For the text-containing cell, return its midpoint in (X, Y) coordinate format. 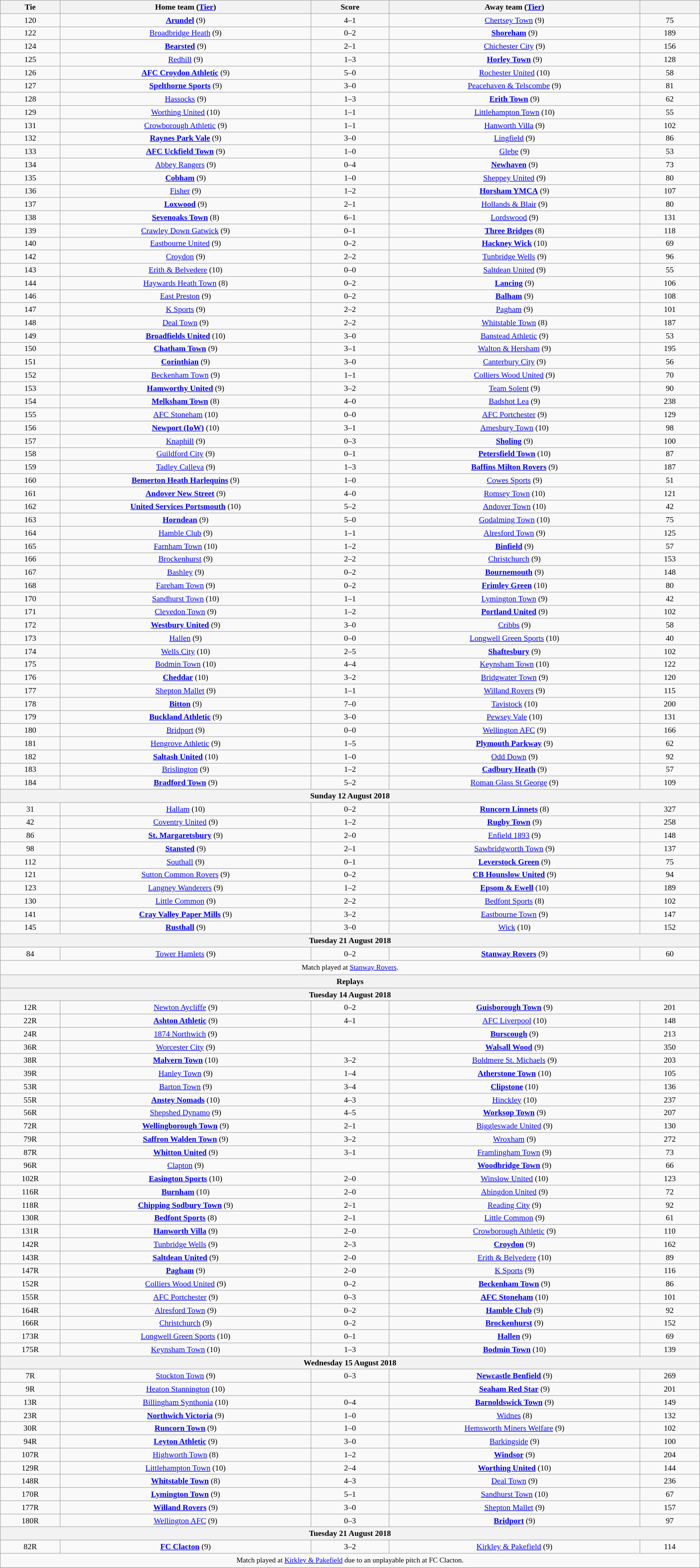
United Services Portsmouth (10) (185, 507)
Hollands & Blair (9) (515, 204)
Clevedon Town (9) (185, 612)
96R (30, 1166)
272 (670, 1139)
Hamworthy United (9) (185, 388)
Hanley Town (9) (185, 1073)
1–5 (350, 743)
84 (30, 954)
175R (30, 1349)
61 (670, 1218)
173R (30, 1337)
180 (30, 730)
184 (30, 783)
126 (30, 73)
203 (670, 1060)
Badshot Lea (9) (515, 402)
118 (670, 231)
6–1 (350, 217)
Cheddar (10) (185, 678)
161 (30, 494)
Sholing (9) (515, 441)
Saffron Walden Town (9) (185, 1139)
133 (30, 152)
Lingfield (9) (515, 138)
Hengrove Athletic (9) (185, 743)
Lordswood (9) (515, 217)
Chipping Sodbury Town (9) (185, 1205)
Hassocks (9) (185, 99)
Hallam (10) (185, 809)
Replays (350, 981)
56R (30, 1113)
Peacehaven & Telscombe (9) (515, 86)
158 (30, 454)
115 (670, 691)
155R (30, 1297)
St. Margaretsbury (9) (185, 836)
Chatham Town (9) (185, 349)
AFC Liverpool (10) (515, 1021)
124 (30, 47)
Odd Down (9) (515, 757)
159 (30, 467)
2–3 (350, 1245)
23R (30, 1416)
Westbury United (9) (185, 625)
24R (30, 1034)
70 (670, 375)
107R (30, 1455)
Broadbridge Heath (9) (185, 33)
Bradford Town (9) (185, 783)
Runcorn Town (9) (185, 1428)
204 (670, 1455)
Winslow United (10) (515, 1179)
Langney Wanderers (9) (185, 888)
Clapton (9) (185, 1166)
13R (30, 1402)
108 (670, 296)
Barkingside (9) (515, 1442)
39R (30, 1073)
87 (670, 454)
3–4 (350, 1087)
Hinckley (10) (515, 1100)
Heaton Stannington (10) (185, 1389)
Plymouth Parkway (9) (515, 743)
Match played at Stanway Rovers. (350, 968)
56 (670, 362)
Bridgwater Town (9) (515, 678)
Fareham Town (9) (185, 586)
170R (30, 1494)
81 (670, 86)
Melksham Town (8) (185, 402)
79R (30, 1139)
Banstead Athletic (9) (515, 336)
Walton & Hersham (9) (515, 349)
1874 Northwich (9) (185, 1034)
Coventry United (9) (185, 822)
Tie (30, 7)
258 (670, 822)
200 (670, 704)
Amesbury Town (10) (515, 428)
106 (670, 283)
Binfield (9) (515, 546)
Rusthall (9) (185, 928)
147R (30, 1271)
Raynes Park Vale (9) (185, 138)
213 (670, 1034)
Boldmere St. Michaels (9) (515, 1060)
Tower Hamlets (9) (185, 954)
Guildford City (9) (185, 454)
Match played at Kirkley & Pakefield due to an unplayable pitch at FC Clacton. (350, 1561)
238 (670, 402)
Reading City (9) (515, 1205)
Hackney Wick (10) (515, 244)
Farnham Town (10) (185, 546)
Leverstock Green (9) (515, 862)
Balham (9) (515, 296)
236 (670, 1481)
12R (30, 1008)
164R (30, 1310)
Newhaven (9) (515, 165)
Wick (10) (515, 928)
4–4 (350, 664)
5–1 (350, 1494)
Cadbury Heath (9) (515, 770)
Bournemouth (9) (515, 572)
110 (670, 1231)
171 (30, 612)
Sheppey United (9) (515, 178)
Sutton Common Rovers (9) (185, 875)
94 (670, 875)
89 (670, 1258)
7–0 (350, 704)
131R (30, 1231)
Cribbs (9) (515, 625)
Sevenoaks Town (8) (185, 217)
Eastbourne United (9) (185, 244)
Widnes (8) (515, 1416)
163 (30, 520)
Leyton Athletic (9) (185, 1442)
Enfield 1893 (9) (515, 836)
Andover Town (10) (515, 507)
Erith Town (9) (515, 99)
180R (30, 1521)
Cobham (9) (185, 178)
138 (30, 217)
Rugby Town (9) (515, 822)
Horndean (9) (185, 520)
Pewsey Vale (10) (515, 717)
Eastbourne Town (9) (515, 914)
Walsall Wood (9) (515, 1047)
178 (30, 704)
Baffins Milton Rovers (9) (515, 467)
90 (670, 388)
40 (670, 638)
Seaham Red Star (9) (515, 1389)
60 (670, 954)
Anstey Nomads (10) (185, 1100)
166R (30, 1323)
Worksop Town (9) (515, 1113)
67 (670, 1494)
Tavistock (10) (515, 704)
51 (670, 481)
143 (30, 270)
143R (30, 1258)
Wells City (10) (185, 651)
Framlingham Town (9) (515, 1152)
176 (30, 678)
97 (670, 1521)
4–5 (350, 1113)
Barnoldswick Town (9) (515, 1402)
2–4 (350, 1468)
118R (30, 1205)
22R (30, 1021)
154 (30, 402)
2–5 (350, 651)
116R (30, 1192)
Worcester City (9) (185, 1047)
Chichester City (9) (515, 47)
Hemsworth Miners Welfare (9) (515, 1428)
9R (30, 1389)
72R (30, 1126)
Wednesday 15 August 2018 (350, 1363)
170 (30, 599)
148R (30, 1481)
Abingdon United (9) (515, 1192)
Arundel (9) (185, 20)
7R (30, 1376)
Corinthian (9) (185, 362)
Kirkley & Pakefield (9) (515, 1547)
Newport (IoW) (10) (185, 428)
66 (670, 1166)
179 (30, 717)
East Preston (9) (185, 296)
183 (30, 770)
Crawley Down Gatwick (9) (185, 231)
AFC Croydon Athletic (9) (185, 73)
Away team (Tier) (515, 7)
269 (670, 1376)
181 (30, 743)
Andover New Street (9) (185, 494)
Loxwood (9) (185, 204)
Redhill (9) (185, 60)
Petersfield Town (10) (515, 454)
142 (30, 257)
Stanway Rovers (9) (515, 954)
FC Clacton (9) (185, 1547)
146 (30, 296)
140 (30, 244)
Godalming Town (10) (515, 520)
102R (30, 1179)
114 (670, 1547)
Sunday 12 August 2018 (350, 796)
173 (30, 638)
1–4 (350, 1073)
Cray Valley Paper Mills (9) (185, 914)
207 (670, 1113)
53R (30, 1087)
Shepshed Dynamo (9) (185, 1113)
Bemerton Heath Harlequins (9) (185, 481)
Cowes Sports (9) (515, 481)
Billingham Synthonia (10) (185, 1402)
Northwich Victoria (9) (185, 1416)
Burscough (9) (515, 1034)
Bitton (9) (185, 704)
Buckland Athletic (9) (185, 717)
Bearsted (9) (185, 47)
Lancing (9) (515, 283)
Home team (Tier) (185, 7)
Ashton Athletic (9) (185, 1021)
Brislington (9) (185, 770)
141 (30, 914)
142R (30, 1245)
AFC Uckfield Town (9) (185, 152)
Horsham YMCA (9) (515, 191)
Team Solent (9) (515, 388)
Chertsey Town (9) (515, 20)
168 (30, 586)
96 (670, 257)
Newcastle Benfield (9) (515, 1376)
CB Hounslow United (9) (515, 875)
164 (30, 533)
Glebe (9) (515, 152)
Rochester United (10) (515, 73)
Fisher (9) (185, 191)
Wellingborough Town (9) (185, 1126)
94R (30, 1442)
Shaftesbury (9) (515, 651)
105 (670, 1073)
175 (30, 664)
Highworth Town (8) (185, 1455)
82R (30, 1547)
152R (30, 1284)
Three Bridges (8) (515, 231)
116 (670, 1271)
Stansted (9) (185, 849)
150 (30, 349)
Whitton United (9) (185, 1152)
127 (30, 86)
31 (30, 809)
Windsor (9) (515, 1455)
Burnham (10) (185, 1192)
Shoreham (9) (515, 33)
130R (30, 1218)
Barton Town (9) (185, 1087)
Biggleswade United (9) (515, 1126)
182 (30, 757)
Score (350, 7)
160 (30, 481)
237 (670, 1100)
Bashley (9) (185, 572)
135 (30, 178)
151 (30, 362)
Stockton Town (9) (185, 1376)
Malvern Town (10) (185, 1060)
Roman Glass St George (9) (515, 783)
Knaphill (9) (185, 441)
107 (670, 191)
Romsey Town (10) (515, 494)
Woodbridge Town (9) (515, 1166)
174 (30, 651)
36R (30, 1047)
Clipstone (10) (515, 1087)
129R (30, 1468)
Frimley Green (10) (515, 586)
Southall (9) (185, 862)
30R (30, 1428)
Abbey Rangers (9) (185, 165)
Wroxham (9) (515, 1139)
350 (670, 1047)
Easington Sports (10) (185, 1179)
165 (30, 546)
Sawbridgworth Town (9) (515, 849)
177 (30, 691)
Broadfields United (10) (185, 336)
Haywards Heath Town (8) (185, 283)
Epsom & Ewell (10) (515, 888)
Newton Aycliffe (9) (185, 1008)
Saltash United (10) (185, 757)
72 (670, 1192)
Portland United (9) (515, 612)
109 (670, 783)
87R (30, 1152)
Tuesday 14 August 2018 (350, 995)
195 (670, 349)
Spelthorne Sports (9) (185, 86)
Horley Town (9) (515, 60)
172 (30, 625)
Runcorn Linnets (8) (515, 809)
Atherstone Town (10) (515, 1073)
38R (30, 1060)
327 (670, 809)
55R (30, 1100)
Tadley Calleva (9) (185, 467)
177R (30, 1507)
167 (30, 572)
134 (30, 165)
112 (30, 862)
155 (30, 415)
Guisborough Town (9) (515, 1008)
145 (30, 928)
Canterbury City (9) (515, 362)
